Find where the given text appears and provide that cell's center as [X, Y] coordinate. 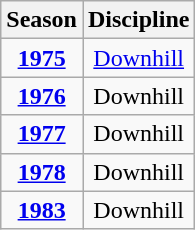
1983 [42, 210]
Discipline [138, 20]
1976 [42, 96]
1977 [42, 134]
1978 [42, 172]
1975 [42, 58]
Season [42, 20]
